Scan for the cell matching the given text and deliver its (x, y) coordinate at center. 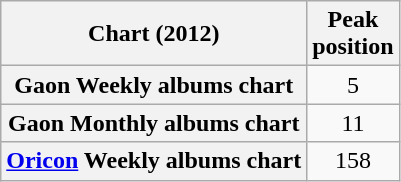
Gaon Weekly albums chart (154, 85)
Peakposition (353, 34)
11 (353, 123)
158 (353, 161)
Chart (2012) (154, 34)
Gaon Monthly albums chart (154, 123)
Oricon Weekly albums chart (154, 161)
5 (353, 85)
